Locate the cell with the specified text and output its (X, Y) center coordinate. 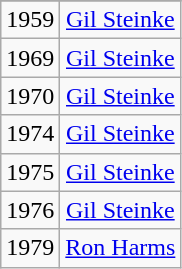
1979 (30, 248)
1974 (30, 134)
1975 (30, 172)
Ron Harms (120, 248)
1969 (30, 58)
1976 (30, 210)
1959 (30, 20)
1970 (30, 96)
